Scan for the cell matching the given text and deliver its (X, Y) coordinate at center. 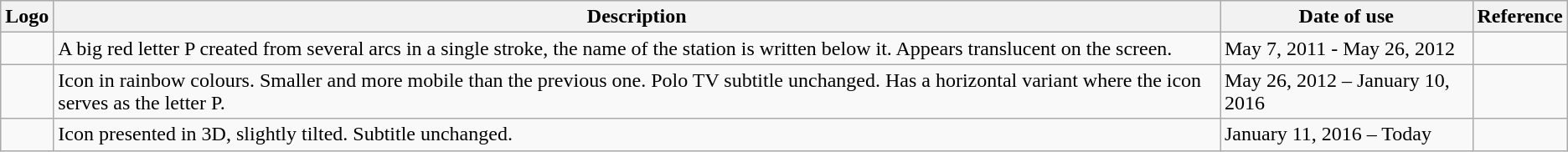
Logo (27, 17)
May 26, 2012 – January 10, 2016 (1346, 92)
Reference (1519, 17)
Date of use (1346, 17)
May 7, 2011 - May 26, 2012 (1346, 48)
January 11, 2016 – Today (1346, 134)
Icon presented in 3D, slightly tilted. Subtitle unchanged. (637, 134)
Description (637, 17)
A big red letter P created from several arcs in a single stroke, the name of the station is written below it. Appears translucent on the screen. (637, 48)
